Scan for the cell matching the given text and deliver its (x, y) coordinate at center. 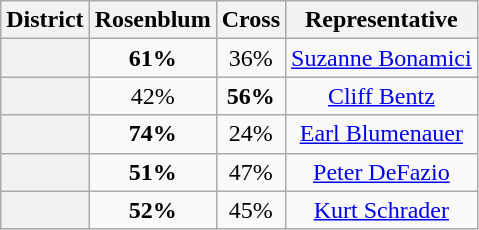
Suzanne Bonamici (382, 58)
Earl Blumenauer (382, 134)
Peter DeFazio (382, 172)
Cross (250, 20)
Rosenblum (152, 20)
36% (250, 58)
Kurt Schrader (382, 210)
Representative (382, 20)
56% (250, 96)
74% (152, 134)
24% (250, 134)
District (45, 20)
Cliff Bentz (382, 96)
47% (250, 172)
42% (152, 96)
51% (152, 172)
45% (250, 210)
61% (152, 58)
52% (152, 210)
